Find where the given text appears and provide that cell's center as [X, Y] coordinate. 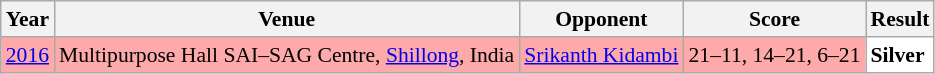
21–11, 14–21, 6–21 [774, 55]
Result [900, 19]
Multipurpose Hall SAI–SAG Centre, Shillong, India [286, 55]
Srikanth Kidambi [601, 55]
Opponent [601, 19]
2016 [28, 55]
Venue [286, 19]
Year [28, 19]
Silver [900, 55]
Score [774, 19]
